Pinpoint the cell where the given text exists, returning its (x, y) midpoint coordinate. 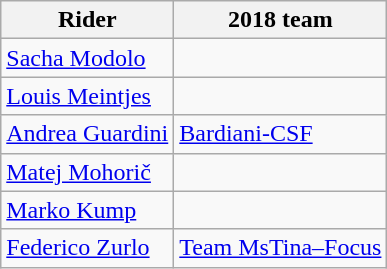
Rider (88, 20)
Matej Mohorič (88, 172)
Bardiani-CSF (280, 134)
Team MsTina–Focus (280, 248)
Louis Meintjes (88, 96)
Sacha Modolo (88, 58)
Andrea Guardini (88, 134)
Marko Kump (88, 210)
2018 team (280, 20)
Federico Zurlo (88, 248)
